Return [X, Y] of the center of cell containing provided text 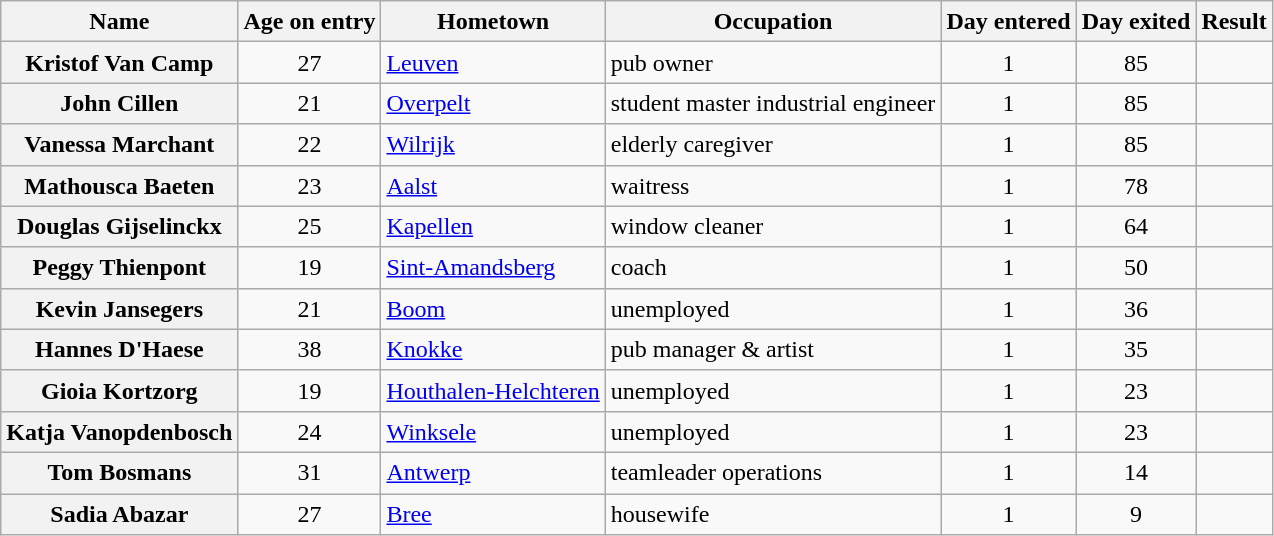
Tom Bosmans [120, 472]
Douglas Gijselinckx [120, 226]
Occupation [773, 22]
housewife [773, 514]
35 [1136, 350]
Hannes D'Haese [120, 350]
78 [1136, 186]
Kevin Jansegers [120, 308]
24 [310, 432]
elderly caregiver [773, 144]
Day entered [1008, 22]
Overpelt [493, 104]
36 [1136, 308]
22 [310, 144]
window cleaner [773, 226]
pub manager & artist [773, 350]
Kapellen [493, 226]
teamleader operations [773, 472]
Leuven [493, 62]
Result [1234, 22]
9 [1136, 514]
64 [1136, 226]
Knokke [493, 350]
Aalst [493, 186]
waitress [773, 186]
Katja Vanopdenbosch [120, 432]
31 [310, 472]
Hometown [493, 22]
coach [773, 268]
Wilrijk [493, 144]
25 [310, 226]
50 [1136, 268]
Boom [493, 308]
38 [310, 350]
pub owner [773, 62]
Peggy Thienpont [120, 268]
Vanessa Marchant [120, 144]
Mathousca Baeten [120, 186]
Sadia Abazar [120, 514]
Winksele [493, 432]
Bree [493, 514]
John Cillen [120, 104]
Houthalen-Helchteren [493, 390]
14 [1136, 472]
Name [120, 22]
Age on entry [310, 22]
Kristof Van Camp [120, 62]
Day exited [1136, 22]
student master industrial engineer [773, 104]
Gioia Kortzorg [120, 390]
Antwerp [493, 472]
Sint-Amandsberg [493, 268]
